Search for the cell housing the specified text and yield its [x, y] center coordinate. 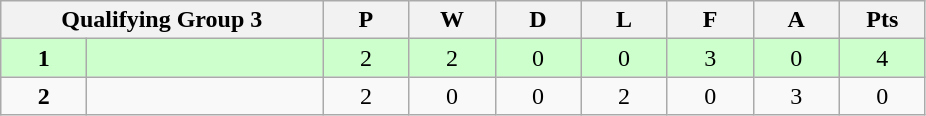
Qualifying Group 3 [162, 20]
D [538, 20]
1 [44, 58]
4 [882, 58]
W [452, 20]
F [710, 20]
P [366, 20]
A [796, 20]
L [624, 20]
Pts [882, 20]
